Determine the [x, y] coordinate at the center of the cell enclosing the given text.  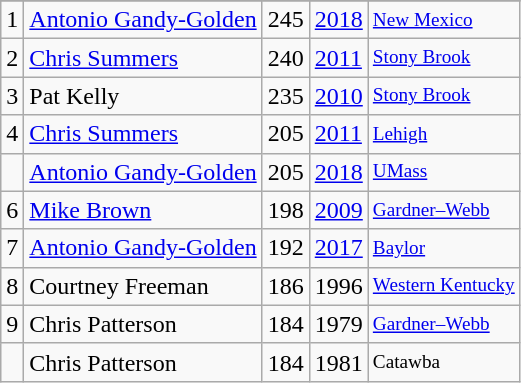
192 [286, 248]
2 [12, 58]
7 [12, 248]
UMass [444, 172]
Mike Brown [143, 210]
2009 [338, 210]
2017 [338, 248]
Catawba [444, 362]
3 [12, 96]
235 [286, 96]
Lehigh [444, 134]
Baylor [444, 248]
1979 [338, 324]
8 [12, 286]
Pat Kelly [143, 96]
186 [286, 286]
1981 [338, 362]
1 [12, 20]
240 [286, 58]
Western Kentucky [444, 286]
New Mexico [444, 20]
4 [12, 134]
Courtney Freeman [143, 286]
6 [12, 210]
198 [286, 210]
9 [12, 324]
2010 [338, 96]
245 [286, 20]
1996 [338, 286]
